Locate the cell with the specified text and output its [x, y] center coordinate. 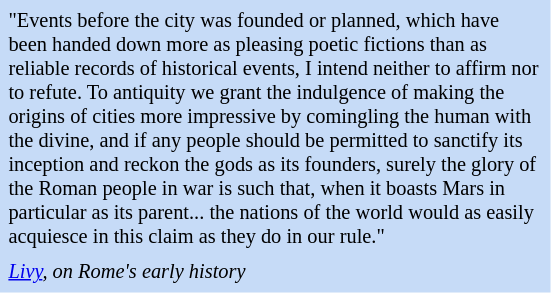
Livy, on Rome's early history [275, 272]
